For the text-containing cell, return its midpoint in [X, Y] coordinate format. 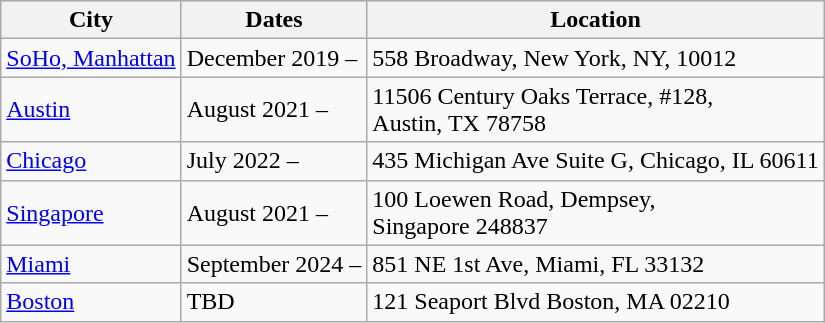
December 2019 – [274, 58]
Boston [91, 302]
Dates [274, 20]
Miami [91, 264]
TBD [274, 302]
Singapore [91, 212]
851 NE 1st Ave, Miami, FL 33132 [596, 264]
435 Michigan Ave Suite G, Chicago, IL 60611 [596, 161]
City [91, 20]
July 2022 – [274, 161]
SoHo, Manhattan [91, 58]
11506 Century Oaks Terrace, #128,Austin, TX 78758 [596, 110]
September 2024 – [274, 264]
121 Seaport Blvd Boston, MA 02210 [596, 302]
558 Broadway, New York, NY, 10012 [596, 58]
Chicago [91, 161]
Austin [91, 110]
Location [596, 20]
100 Loewen Road, Dempsey,Singapore 248837 [596, 212]
